Capture the cell that displays the provided text and extract its (X, Y) central coordinate. 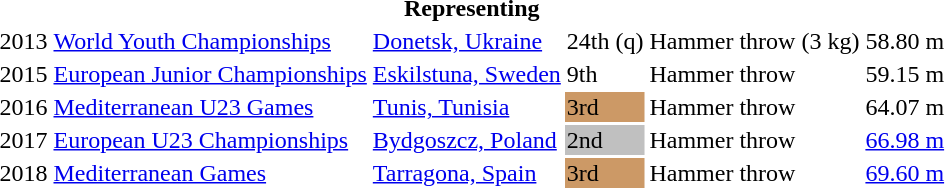
Hammer throw (3 kg) (754, 41)
2nd (605, 140)
World Youth Championships (210, 41)
9th (605, 74)
Donetsk, Ukraine (466, 41)
European U23 Championships (210, 140)
Bydgoszcz, Poland (466, 140)
Eskilstuna, Sweden (466, 74)
Mediterranean Games (210, 173)
24th (q) (605, 41)
Tarragona, Spain (466, 173)
Tunis, Tunisia (466, 107)
Mediterranean U23 Games (210, 107)
European Junior Championships (210, 74)
